Search for the cell housing the specified text and yield its (X, Y) center coordinate. 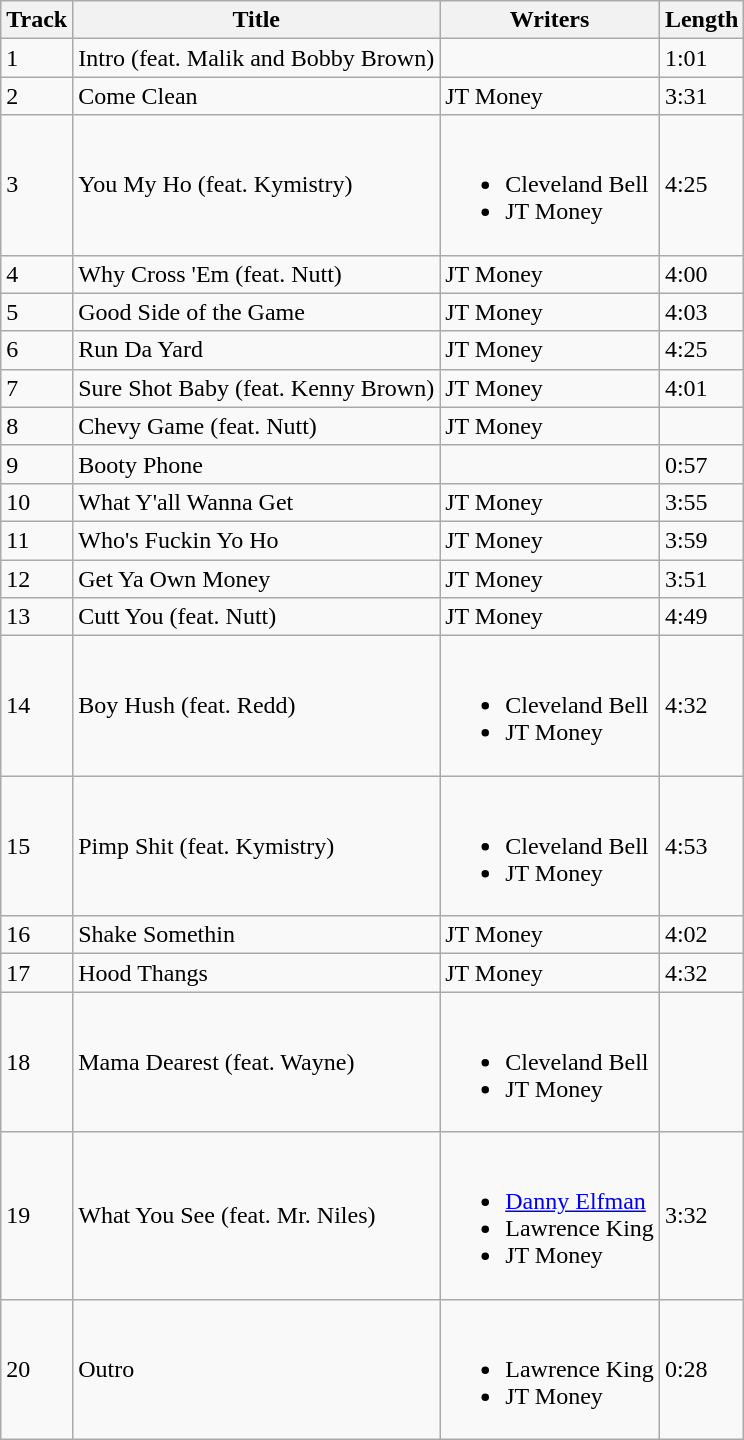
Boy Hush (feat. Redd) (256, 706)
Booty Phone (256, 464)
Why Cross 'Em (feat. Nutt) (256, 274)
2 (37, 96)
18 (37, 1062)
Danny ElfmanLawrence KingJT Money (550, 1216)
Run Da Yard (256, 350)
Chevy Game (feat. Nutt) (256, 426)
5 (37, 312)
16 (37, 935)
Sure Shot Baby (feat. Kenny Brown) (256, 388)
9 (37, 464)
0:28 (701, 1369)
14 (37, 706)
19 (37, 1216)
4:01 (701, 388)
8 (37, 426)
7 (37, 388)
4:02 (701, 935)
Good Side of the Game (256, 312)
3:32 (701, 1216)
11 (37, 540)
Shake Somethin (256, 935)
Title (256, 20)
12 (37, 579)
4:49 (701, 617)
3:31 (701, 96)
1 (37, 58)
Lawrence KingJT Money (550, 1369)
Outro (256, 1369)
3 (37, 185)
4 (37, 274)
Track (37, 20)
17 (37, 973)
3:55 (701, 502)
13 (37, 617)
Writers (550, 20)
Come Clean (256, 96)
3:51 (701, 579)
You My Ho (feat. Kymistry) (256, 185)
1:01 (701, 58)
Intro (feat. Malik and Bobby Brown) (256, 58)
Who's Fuckin Yo Ho (256, 540)
What You See (feat. Mr. Niles) (256, 1216)
Hood Thangs (256, 973)
Get Ya Own Money (256, 579)
Mama Dearest (feat. Wayne) (256, 1062)
3:59 (701, 540)
Pimp Shit (feat. Kymistry) (256, 846)
4:53 (701, 846)
6 (37, 350)
What Y'all Wanna Get (256, 502)
10 (37, 502)
20 (37, 1369)
Cutt You (feat. Nutt) (256, 617)
Length (701, 20)
0:57 (701, 464)
4:03 (701, 312)
4:00 (701, 274)
15 (37, 846)
